Pinpoint the cell where the given text exists, returning its (x, y) midpoint coordinate. 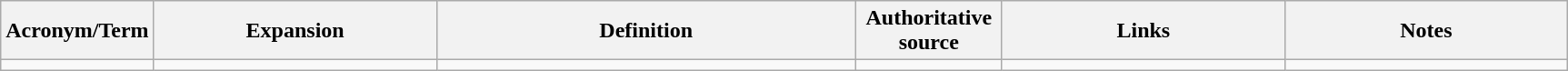
Expansion (295, 31)
Definition (645, 31)
Authoritative source (929, 31)
Links (1144, 31)
Notes (1425, 31)
Acronym/Term (77, 31)
